Provide the [X, Y] coordinate of the cell's center where the given text is located.  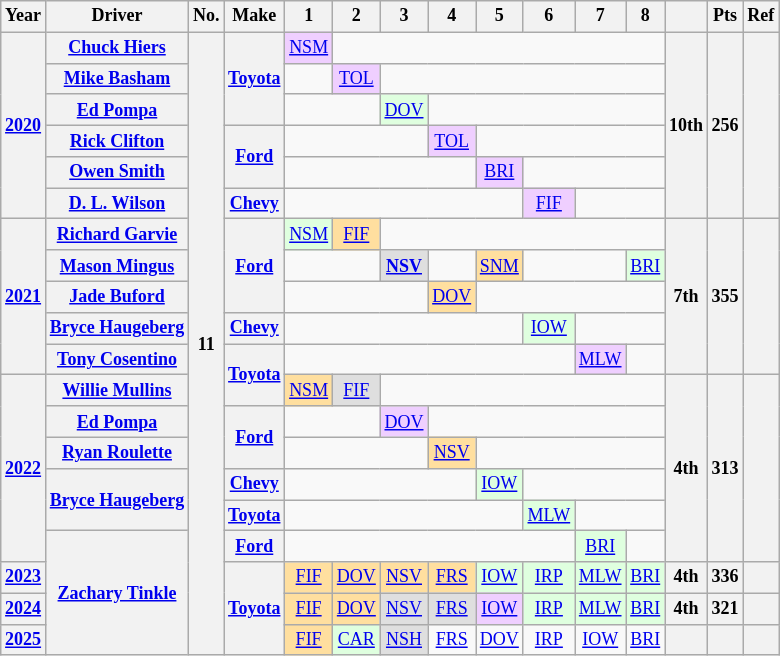
Year [24, 16]
256 [725, 126]
8 [646, 16]
2024 [24, 608]
Rick Clifton [116, 140]
2020 [24, 126]
Ryan Roulette [116, 452]
Zachary Tinkle [116, 594]
11 [206, 344]
SNM [500, 266]
Ref [761, 16]
355 [725, 297]
NSH [404, 640]
2 [356, 16]
321 [725, 608]
Willie Mullins [116, 390]
10th [686, 126]
336 [725, 578]
2023 [24, 578]
7th [686, 297]
6 [548, 16]
4 [452, 16]
Mike Basham [116, 78]
1 [309, 16]
No. [206, 16]
Owen Smith [116, 172]
Richard Garvie [116, 234]
2025 [24, 640]
Chuck Hiers [116, 48]
Driver [116, 16]
CAR [356, 640]
3 [404, 16]
313 [725, 468]
D. L. Wilson [116, 204]
2022 [24, 468]
Tony Cosentino [116, 360]
Pts [725, 16]
Jade Buford [116, 296]
Make [254, 16]
5 [500, 16]
2021 [24, 297]
7 [600, 16]
Mason Mingus [116, 266]
